Search for the cell housing the specified text and yield its [x, y] center coordinate. 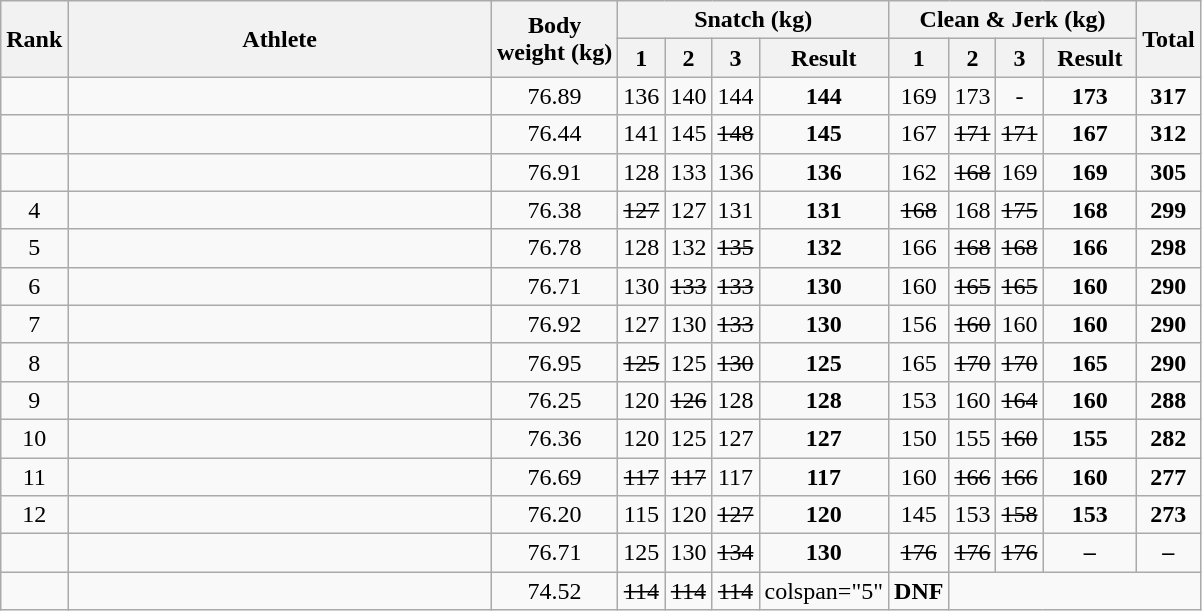
140 [688, 96]
colspan="5" [824, 591]
298 [1169, 248]
76.36 [554, 438]
6 [34, 286]
150 [919, 438]
11 [34, 477]
76.44 [554, 134]
Clean & Jerk (kg) [1013, 20]
76.69 [554, 477]
76.20 [554, 515]
76.38 [554, 210]
312 [1169, 134]
162 [919, 172]
317 [1169, 96]
277 [1169, 477]
10 [34, 438]
4 [34, 210]
148 [736, 134]
273 [1169, 515]
Rank [34, 39]
282 [1169, 438]
76.92 [554, 324]
288 [1169, 400]
135 [736, 248]
76.95 [554, 362]
164 [1020, 400]
76.78 [554, 248]
175 [1020, 210]
115 [642, 515]
74.52 [554, 591]
141 [642, 134]
156 [919, 324]
76.89 [554, 96]
8 [34, 362]
126 [688, 400]
12 [34, 515]
76.91 [554, 172]
9 [34, 400]
Total [1169, 39]
305 [1169, 172]
158 [1020, 515]
DNF [919, 591]
134 [736, 553]
- [1020, 96]
Athlete [280, 39]
5 [34, 248]
Bodyweight (kg) [554, 39]
299 [1169, 210]
7 [34, 324]
76.25 [554, 400]
Snatch (kg) [754, 20]
